Search for the cell housing the specified text and yield its (x, y) center coordinate. 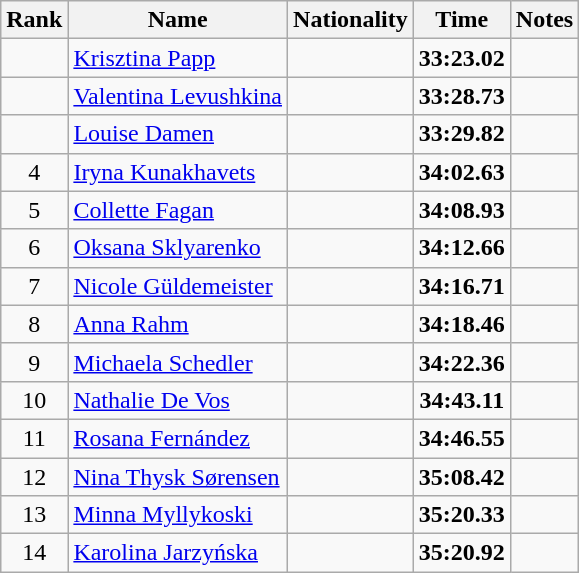
9 (34, 362)
8 (34, 324)
Minna Myllykoski (178, 515)
33:29.82 (462, 134)
13 (34, 515)
12 (34, 477)
Rosana Fernández (178, 438)
Oksana Sklyarenko (178, 248)
10 (34, 400)
Karolina Jarzyńska (178, 553)
Notes (544, 20)
Name (178, 20)
6 (34, 248)
33:28.73 (462, 96)
Nicole Güldemeister (178, 286)
7 (34, 286)
34:16.71 (462, 286)
Nina Thysk Sørensen (178, 477)
Iryna Kunakhavets (178, 172)
11 (34, 438)
Anna Rahm (178, 324)
Valentina Levushkina (178, 96)
34:12.66 (462, 248)
34:02.63 (462, 172)
Collette Fagan (178, 210)
34:18.46 (462, 324)
34:08.93 (462, 210)
Louise Damen (178, 134)
Michaela Schedler (178, 362)
Rank (34, 20)
4 (34, 172)
35:08.42 (462, 477)
Nathalie De Vos (178, 400)
33:23.02 (462, 58)
5 (34, 210)
34:22.36 (462, 362)
34:43.11 (462, 400)
Time (462, 20)
34:46.55 (462, 438)
35:20.92 (462, 553)
14 (34, 553)
35:20.33 (462, 515)
Krisztina Papp (178, 58)
Nationality (351, 20)
